Determine the [x, y] coordinate at the center of the cell enclosing the given text.  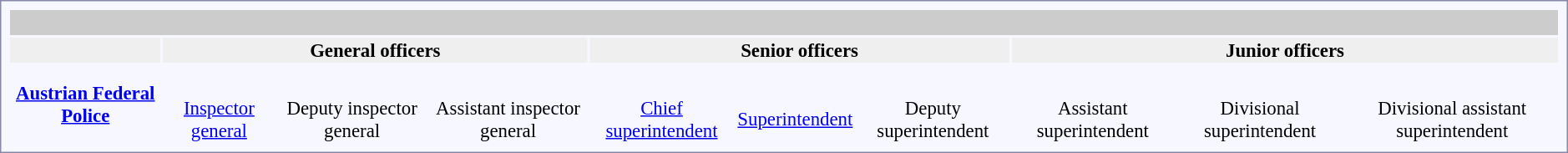
Austrian Federal Police [85, 104]
Senior officers [800, 50]
Junior officers [1285, 50]
Assistant inspector general [508, 108]
Deputy inspector general [352, 108]
Divisional assistant superintendent [1452, 108]
Deputy superintendent [933, 108]
Superintendent [795, 108]
General officers [375, 50]
Divisional superintendent [1261, 108]
Assistant superintendent [1093, 108]
Inspector general [219, 108]
Chief superintendent [661, 108]
